Provide the [X, Y] coordinate of the cell's center where the given text is located.  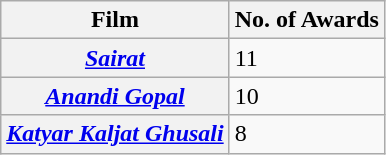
10 [306, 96]
Anandi Gopal [115, 96]
Film [115, 20]
No. of Awards [306, 20]
Katyar Kaljat Ghusali [115, 134]
Sairat [115, 58]
11 [306, 58]
8 [306, 134]
